Return [x, y] of the center of cell containing provided text 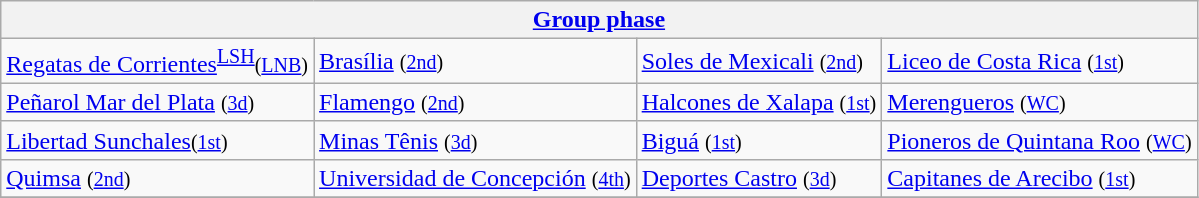
Halcones de Xalapa (1st) [759, 102]
Flamengo (2nd) [476, 102]
Liceo de Costa Rica (1st) [1040, 62]
Quimsa (2nd) [158, 178]
Brasília (2nd) [476, 62]
Minas Tênis (3d) [476, 140]
Merengueros (WC) [1040, 102]
Deportes Castro (3d) [759, 178]
Peñarol Mar del Plata (3d) [158, 102]
Universidad de Concepción (4th) [476, 178]
Regatas de CorrientesLSH(LNB) [158, 62]
Soles de Mexicali (2nd) [759, 62]
Group phase [599, 20]
Pioneros de Quintana Roo (WC) [1040, 140]
Capitanes de Arecibo (1st) [1040, 178]
Biguá (1st) [759, 140]
Libertad Sunchales(1st) [158, 140]
